Determine the (X, Y) coordinate at the center of the cell enclosing the given text.  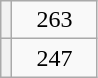
247 (55, 58)
263 (55, 20)
